Determine the (x, y) coordinate at the center of the cell enclosing the given text.  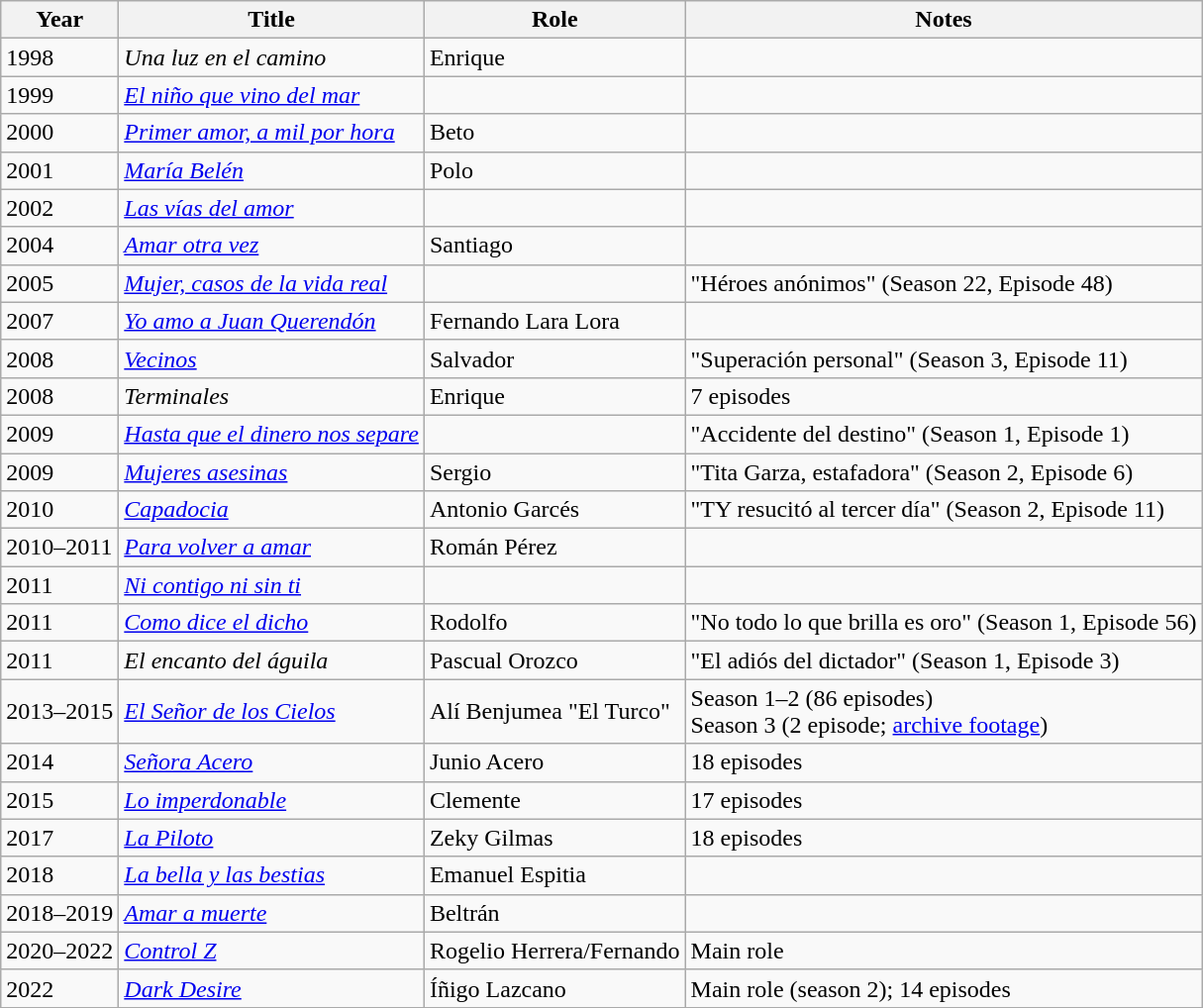
Junio Acero (554, 762)
2022 (59, 988)
Emanuel Espitia (554, 875)
Beltrán (554, 913)
Main role (season 2); 14 episodes (944, 988)
2018–2019 (59, 913)
2018 (59, 875)
"Accidente del destino" (Season 1, Episode 1) (944, 434)
María Belén (271, 170)
El niño que vino del mar (271, 95)
Polo (554, 170)
Clemente (554, 800)
Zeky Gilmas (554, 838)
1998 (59, 57)
Primer amor, a mil por hora (271, 133)
Control Z (271, 951)
2005 (59, 283)
2010–2011 (59, 548)
"TY resucitó al tercer día" (Season 2, Episode 11) (944, 510)
2020–2022 (59, 951)
Terminales (271, 396)
2004 (59, 246)
Mujeres asesinas (271, 472)
Mujer, casos de la vida real (271, 283)
1999 (59, 95)
Notes (944, 20)
Rodolfo (554, 623)
Fernando Lara Lora (554, 321)
"El adiós del dictador" (Season 1, Episode 3) (944, 660)
2010 (59, 510)
"No todo lo que brilla es oro" (Season 1, Episode 56) (944, 623)
El Señor de los Cielos (271, 711)
"Superación personal" (Season 3, Episode 11) (944, 358)
"Héroes anónimos" (Season 22, Episode 48) (944, 283)
2007 (59, 321)
Vecinos (271, 358)
Pascual Orozco (554, 660)
17 episodes (944, 800)
2002 (59, 208)
Íñigo Lazcano (554, 988)
Antonio Garcés (554, 510)
Ni contigo ni sin ti (271, 585)
2001 (59, 170)
Las vías del amor (271, 208)
Sergio (554, 472)
Main role (944, 951)
Amar otra vez (271, 246)
2015 (59, 800)
2017 (59, 838)
Señora Acero (271, 762)
Yo amo a Juan Querendón (271, 321)
Beto (554, 133)
Amar a muerte (271, 913)
Year (59, 20)
Una luz en el camino (271, 57)
Salvador (554, 358)
Season 1–2 (86 episodes)Season 3 (2 episode; archive footage) (944, 711)
Capadocia (271, 510)
Como dice el dicho (271, 623)
Lo imperdonable (271, 800)
Hasta que el dinero nos separe (271, 434)
La Piloto (271, 838)
Santiago (554, 246)
2013–2015 (59, 711)
Román Pérez (554, 548)
Rogelio Herrera/Fernando (554, 951)
Para volver a amar (271, 548)
El encanto del águila (271, 660)
Alí Benjumea "El Turco" (554, 711)
2000 (59, 133)
Dark Desire (271, 988)
Title (271, 20)
7 episodes (944, 396)
2014 (59, 762)
La bella y las bestias (271, 875)
Role (554, 20)
"Tita Garza, estafadora" (Season 2, Episode 6) (944, 472)
